Locate the cell with the specified text and output its (X, Y) center coordinate. 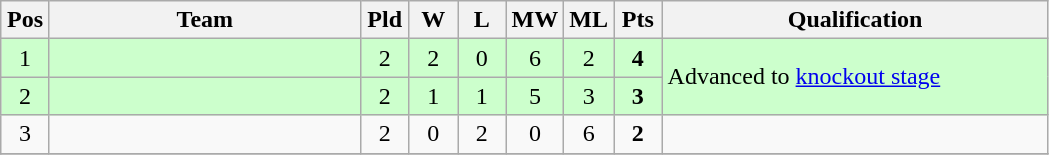
Qualification (855, 20)
L (482, 20)
W (434, 20)
5 (535, 96)
Pts (638, 20)
Pld (384, 20)
Advanced to knockout stage (855, 77)
Team (204, 20)
MW (535, 20)
ML (589, 20)
Pos (26, 20)
4 (638, 58)
